Provide the (x, y) coordinate of the cell's center where the given text is located.  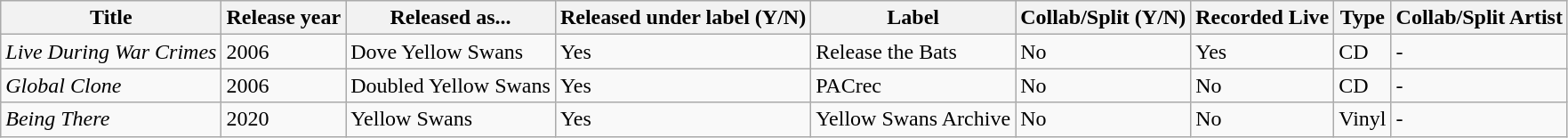
Label (913, 18)
Recorded Live (1263, 18)
Yellow Swans (451, 119)
Yellow Swans Archive (913, 119)
2020 (284, 119)
Doubled Yellow Swans (451, 85)
Release year (284, 18)
Released as... (451, 18)
Global Clone (111, 85)
Vinyl (1363, 119)
Dove Yellow Swans (451, 52)
Collab/Split (Y/N) (1103, 18)
PACrec (913, 85)
Collab/Split Artist (1479, 18)
Live During War Crimes (111, 52)
Title (111, 18)
Released under label (Y/N) (683, 18)
Being There (111, 119)
Type (1363, 18)
Release the Bats (913, 52)
